Find where the given text appears and provide that cell's center as [X, Y] coordinate. 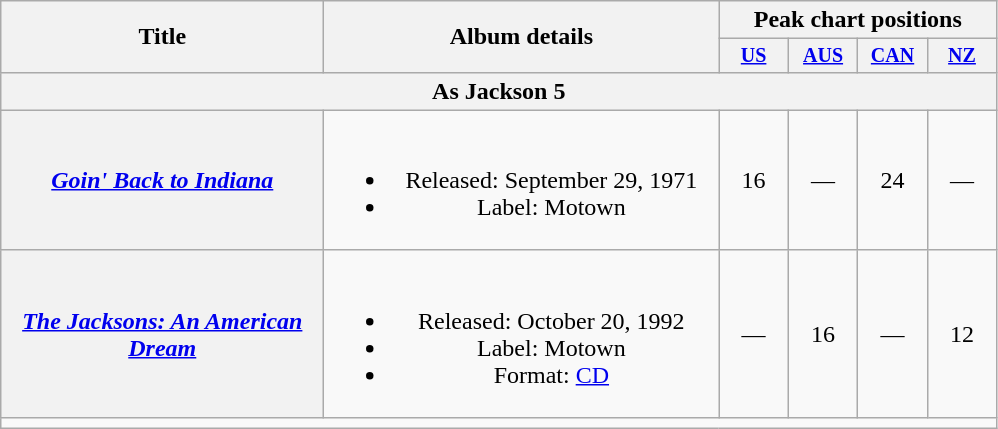
CAN [892, 56]
As Jackson 5 [499, 91]
Peak chart positions [858, 20]
12 [962, 334]
NZ [962, 56]
Released: September 29, 1971Label: Motown [522, 180]
Released: October 20, 1992Label: MotownFormat: CD [522, 334]
Album details [522, 37]
Goin' Back to Indiana [162, 180]
US [754, 56]
Title [162, 37]
AUS [822, 56]
24 [892, 180]
The Jacksons: An American Dream [162, 334]
